Output the [x, y] coordinate of the center of the cell containing the given text.  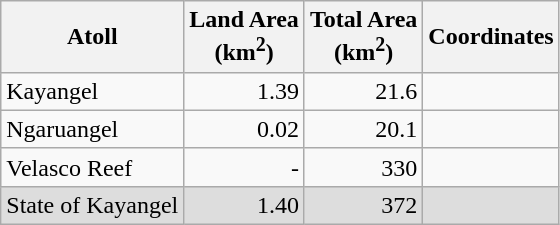
Velasco Reef [92, 167]
- [244, 167]
Ngaruangel [92, 129]
Kayangel [92, 91]
0.02 [244, 129]
1.39 [244, 91]
Coordinates [491, 37]
20.1 [363, 129]
Atoll [92, 37]
330 [363, 167]
State of Kayangel [92, 205]
1.40 [244, 205]
21.6 [363, 91]
Total Area(km2) [363, 37]
Land Area(km2) [244, 37]
372 [363, 205]
